Pinpoint the cell where the given text exists, returning its [x, y] midpoint coordinate. 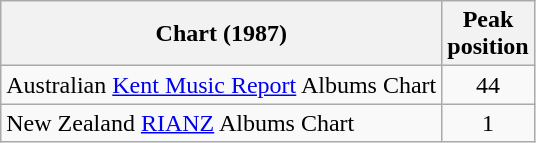
Australian Kent Music Report Albums Chart [222, 85]
1 [488, 123]
Peakposition [488, 34]
44 [488, 85]
New Zealand RIANZ Albums Chart [222, 123]
Chart (1987) [222, 34]
